Find where the given text appears and provide that cell's center as (X, Y) coordinate. 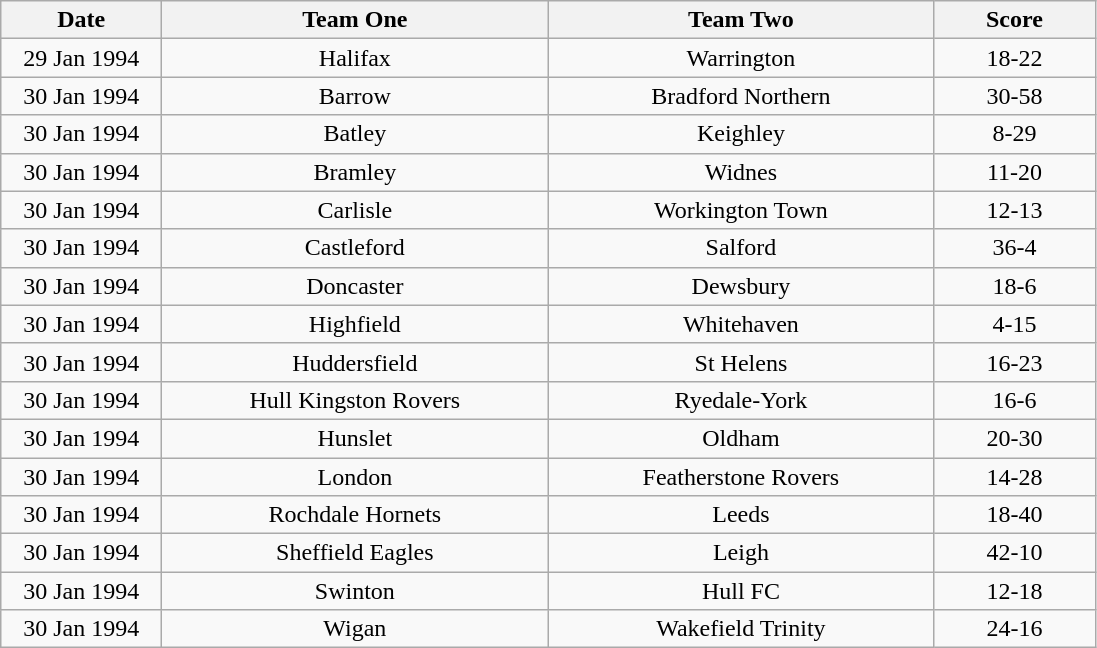
Bradford Northern (741, 96)
Keighley (741, 134)
Team One (355, 20)
16-6 (1014, 400)
24-16 (1014, 629)
St Helens (741, 362)
Whitehaven (741, 324)
Castleford (355, 248)
Salford (741, 248)
Team Two (741, 20)
Halifax (355, 58)
Dewsbury (741, 286)
36-4 (1014, 248)
Highfield (355, 324)
14-28 (1014, 477)
Workington Town (741, 210)
Batley (355, 134)
4-15 (1014, 324)
Wigan (355, 629)
30-58 (1014, 96)
Date (82, 20)
Rochdale Hornets (355, 515)
Swinton (355, 591)
Oldham (741, 438)
Widnes (741, 172)
20-30 (1014, 438)
Doncaster (355, 286)
Hull FC (741, 591)
16-23 (1014, 362)
12-13 (1014, 210)
18-6 (1014, 286)
29 Jan 1994 (82, 58)
Score (1014, 20)
Huddersfield (355, 362)
Carlisle (355, 210)
Wakefield Trinity (741, 629)
Hull Kingston Rovers (355, 400)
Sheffield Eagles (355, 553)
Ryedale-York (741, 400)
Leigh (741, 553)
Warrington (741, 58)
18-40 (1014, 515)
11-20 (1014, 172)
42-10 (1014, 553)
Featherstone Rovers (741, 477)
Bramley (355, 172)
Barrow (355, 96)
12-18 (1014, 591)
Hunslet (355, 438)
18-22 (1014, 58)
8-29 (1014, 134)
London (355, 477)
Leeds (741, 515)
